Output the [x, y] coordinate of the center of the cell containing the given text.  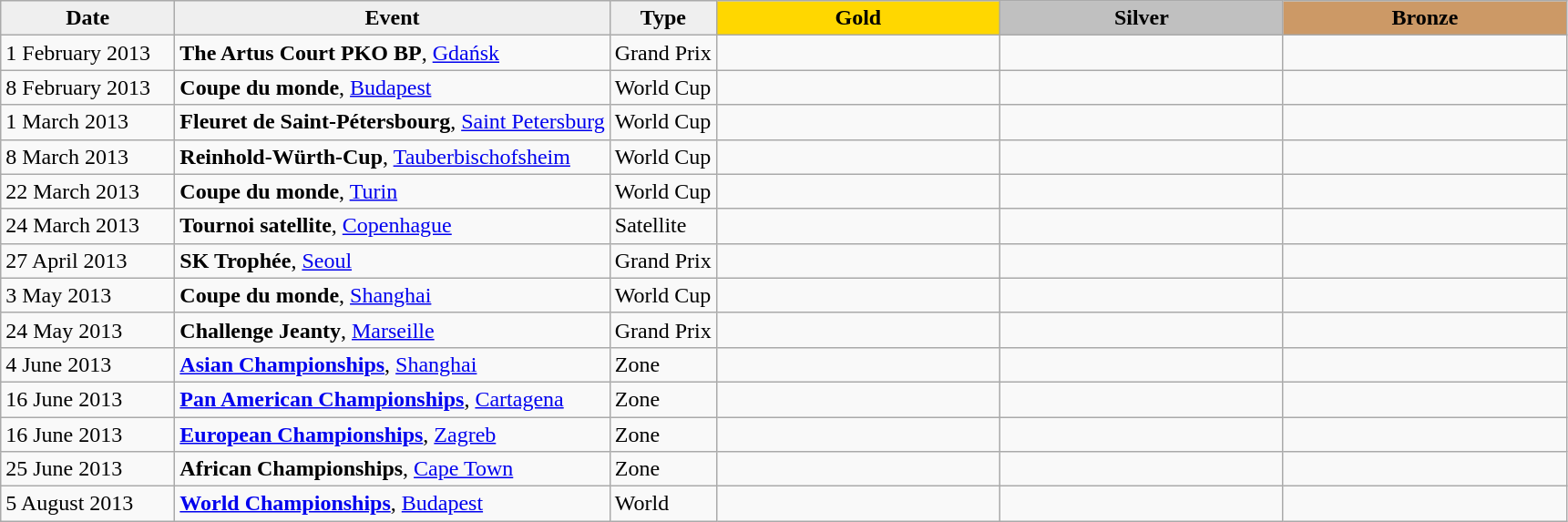
Satellite [663, 226]
25 June 2013 [87, 469]
Pan American Championships, Cartagena [392, 399]
24 May 2013 [87, 330]
27 April 2013 [87, 261]
Date [87, 18]
1 March 2013 [87, 122]
World Championships, Budapest [392, 504]
1 February 2013 [87, 53]
SK Trophée, Seoul [392, 261]
Challenge Jeanty, Marseille [392, 330]
Reinhold-Würth-Cup, Tauberbischofsheim [392, 157]
African Championships, Cape Town [392, 469]
24 March 2013 [87, 226]
Coupe du monde, Shanghai [392, 295]
Event [392, 18]
5 August 2013 [87, 504]
Bronze [1425, 18]
European Championships, Zagreb [392, 435]
Gold [858, 18]
Type [663, 18]
8 March 2013 [87, 157]
Asian Championships, Shanghai [392, 364]
4 June 2013 [87, 364]
Silver [1141, 18]
Fleuret de Saint-Pétersbourg, Saint Petersburg [392, 122]
8 February 2013 [87, 87]
3 May 2013 [87, 295]
Tournoi satellite, Copenhague [392, 226]
Coupe du monde, Budapest [392, 87]
22 March 2013 [87, 191]
World [663, 504]
Coupe du monde, Turin [392, 191]
The Artus Court PKO BP, Gdańsk [392, 53]
